Capture the cell that displays the provided text and extract its [X, Y] central coordinate. 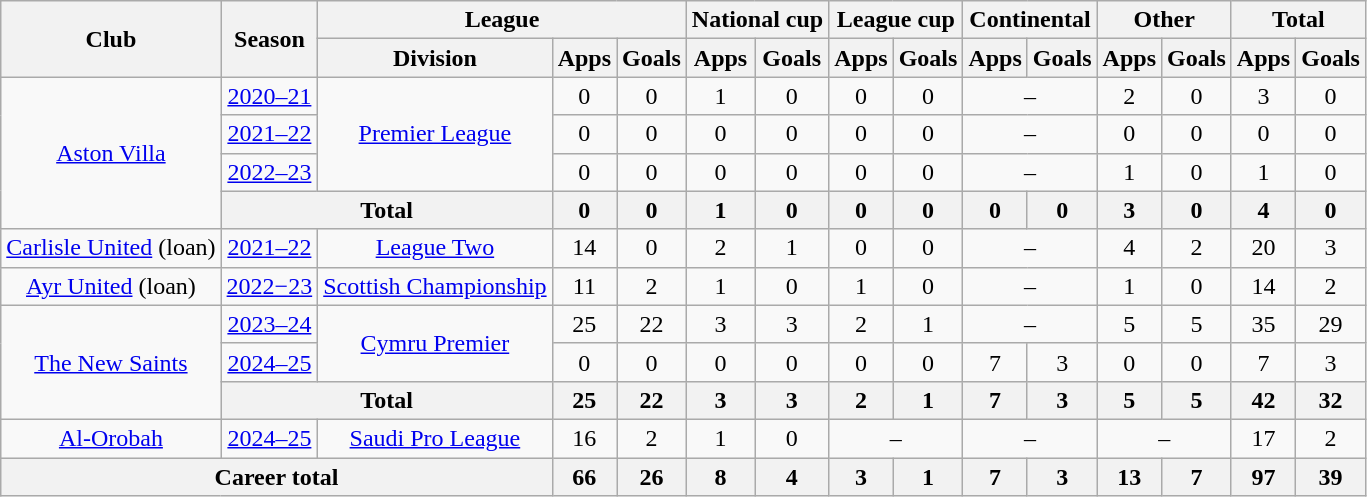
Club [111, 39]
16 [584, 438]
The New Saints [111, 362]
Scottish Championship [435, 286]
Season [270, 39]
Continental [1030, 20]
8 [720, 477]
League Two [435, 248]
13 [1129, 477]
97 [1263, 477]
League cup [896, 20]
Al-Orobah [111, 438]
Ayr United (loan) [111, 286]
11 [584, 286]
Career total [276, 477]
Division [435, 58]
26 [652, 477]
2023–24 [270, 324]
Premier League [435, 134]
66 [584, 477]
2022−23 [270, 286]
Other [1164, 20]
Saudi Pro League [435, 438]
2020–21 [270, 96]
Carlisle United (loan) [111, 248]
League [502, 20]
Cymru Premier [435, 343]
39 [1331, 477]
2022–23 [270, 172]
35 [1263, 324]
Aston Villa [111, 153]
17 [1263, 438]
29 [1331, 324]
20 [1263, 248]
32 [1331, 400]
National cup [757, 20]
42 [1263, 400]
